Detect which cell encompasses the target text, then output its [X, Y] center coordinate. 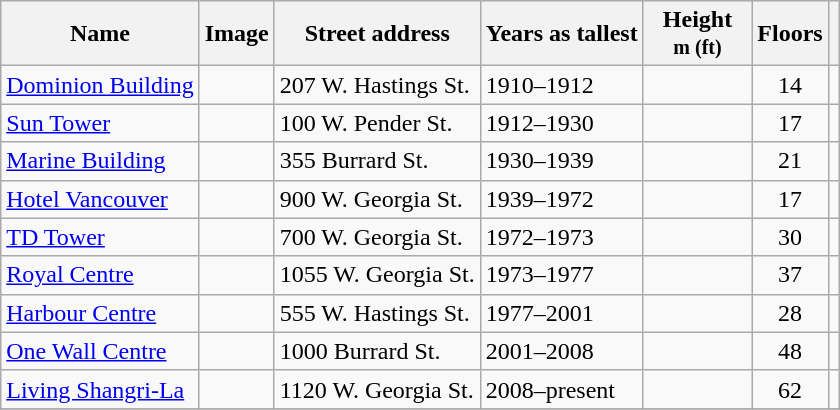
2008–present [562, 389]
355 Burrard St. [377, 161]
1977–2001 [562, 313]
48 [790, 351]
Sun Tower [100, 123]
Marine Building [100, 161]
1912–1930 [562, 123]
62 [790, 389]
30 [790, 237]
207 W. Hastings St. [377, 85]
Years as tallest [562, 34]
1939–1972 [562, 199]
700 W. Georgia St. [377, 237]
1000 Burrard St. [377, 351]
1120 W. Georgia St. [377, 389]
1973–1977 [562, 275]
Hotel Vancouver [100, 199]
37 [790, 275]
Harbour Centre [100, 313]
Name [100, 34]
900 W. Georgia St. [377, 199]
One Wall Centre [100, 351]
2001–2008 [562, 351]
555 W. Hastings St. [377, 313]
14 [790, 85]
28 [790, 313]
1055 W. Georgia St. [377, 275]
Heightm (ft) [698, 34]
Dominion Building [100, 85]
TD Tower [100, 237]
100 W. Pender St. [377, 123]
1972–1973 [562, 237]
Royal Centre [100, 275]
1910–1912 [562, 85]
Living Shangri-La [100, 389]
Floors [790, 34]
21 [790, 161]
Street address [377, 34]
1930–1939 [562, 161]
Image [236, 34]
